Output the (X, Y) coordinate of the center of the cell containing the given text.  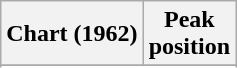
Chart (1962) (72, 34)
Peak position (189, 34)
